Identify which cell holds the provided text, then report its (x, y) central coordinate. 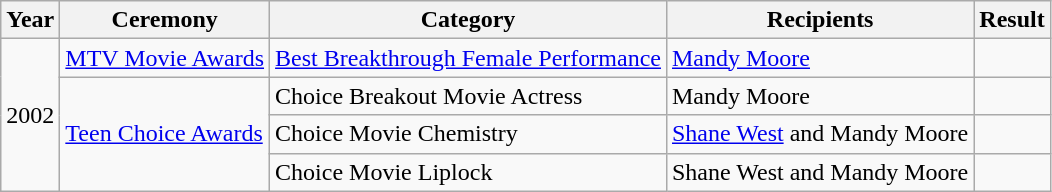
Choice Breakout Movie Actress (468, 96)
Year (30, 20)
MTV Movie Awards (165, 58)
Teen Choice Awards (165, 134)
2002 (30, 115)
Ceremony (165, 20)
Choice Movie Chemistry (468, 134)
Recipients (820, 20)
Category (468, 20)
Choice Movie Liplock (468, 172)
Result (1012, 20)
Best Breakthrough Female Performance (468, 58)
